Return [X, Y] of the center of cell containing provided text 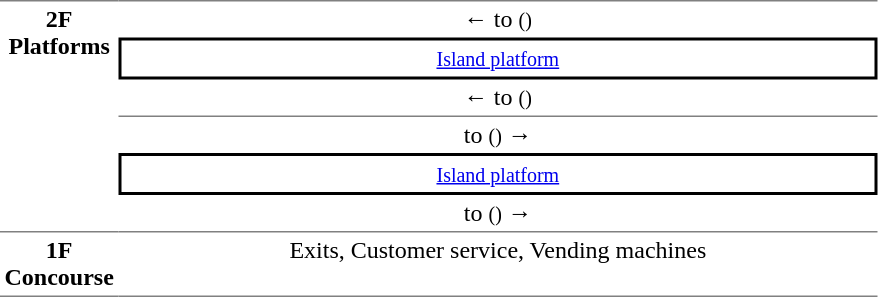
1FConcourse [59, 264]
Exits, Customer service, Vending machines [498, 264]
2FPlatforms [59, 116]
